From the cell containing the given text, extract its center point as [X, Y] coordinate. 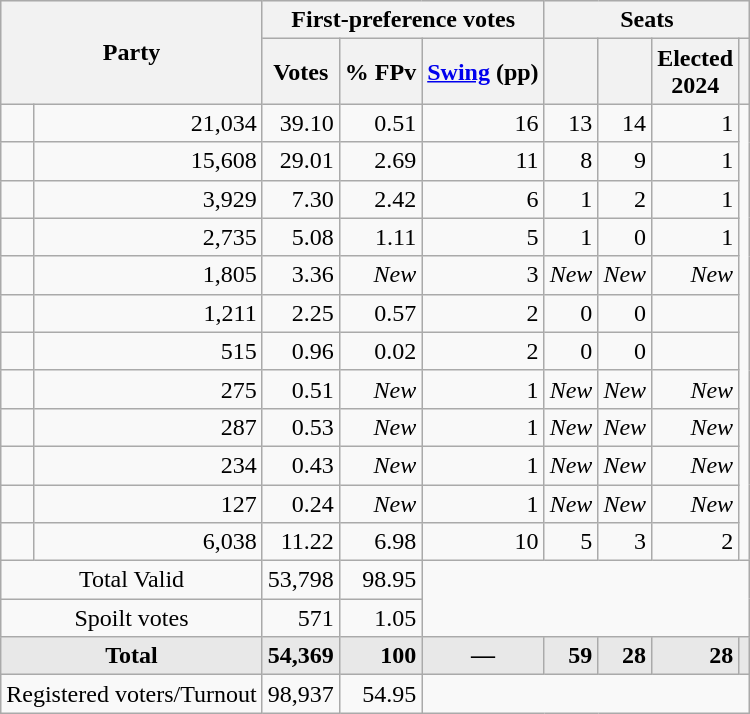
2.42 [380, 199]
Total [132, 656]
54.95 [380, 694]
% FPv [380, 72]
Party [132, 52]
Registered voters/Turnout [132, 694]
8 [571, 161]
2.25 [300, 313]
9 [625, 161]
0.02 [380, 351]
2.69 [380, 161]
0.43 [300, 465]
234 [148, 465]
515 [148, 351]
6.98 [380, 542]
7.30 [300, 199]
127 [148, 503]
6,038 [148, 542]
3,929 [148, 199]
— [483, 656]
0.24 [300, 503]
39.10 [300, 123]
11.22 [300, 542]
98,937 [300, 694]
10 [483, 542]
2,735 [148, 237]
1,211 [148, 313]
6 [483, 199]
98.95 [380, 580]
1.05 [380, 618]
Seats [647, 20]
Spoilt votes [132, 618]
Total Valid [132, 580]
275 [148, 389]
100 [380, 656]
Swing (pp) [483, 72]
59 [571, 656]
0.53 [300, 427]
5.08 [300, 237]
1,805 [148, 275]
15,608 [148, 161]
16 [483, 123]
3.36 [300, 275]
13 [571, 123]
54,369 [300, 656]
Votes [300, 72]
1.11 [380, 237]
29.01 [300, 161]
571 [300, 618]
Elected2024 [696, 72]
287 [148, 427]
0.57 [380, 313]
11 [483, 161]
First-preference votes [403, 20]
14 [625, 123]
0.96 [300, 351]
53,798 [300, 580]
21,034 [148, 123]
